Pinpoint the cell where the given text exists, returning its [X, Y] midpoint coordinate. 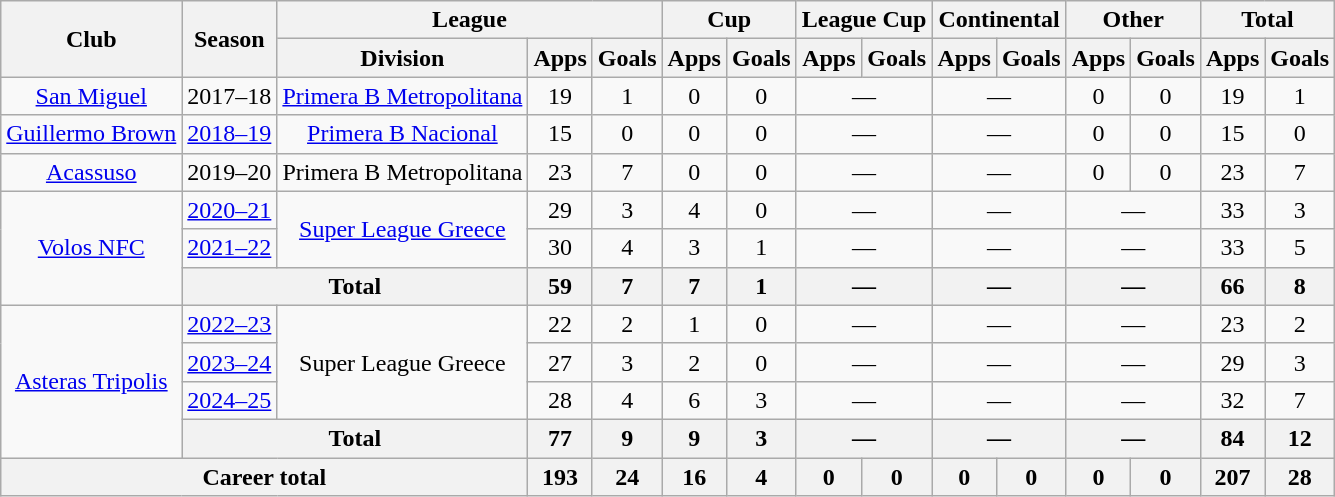
Division [402, 58]
League Cup [864, 20]
2018–19 [230, 134]
San Miguel [92, 96]
2022–23 [230, 324]
66 [1232, 286]
League [470, 20]
Primera B Nacional [402, 134]
2021–22 [230, 248]
27 [560, 362]
Volos NFC [92, 248]
84 [1232, 438]
Career total [264, 477]
2019–20 [230, 172]
59 [560, 286]
Season [230, 39]
193 [560, 477]
30 [560, 248]
Other [1133, 20]
Acassuso [92, 172]
8 [1300, 286]
6 [694, 400]
2023–24 [230, 362]
Cup [729, 20]
2020–21 [230, 210]
12 [1300, 438]
Continental [999, 20]
32 [1232, 400]
22 [560, 324]
5 [1300, 248]
2017–18 [230, 96]
207 [1232, 477]
Club [92, 39]
Asteras Tripolis [92, 381]
2024–25 [230, 400]
Guillermo Brown [92, 134]
77 [560, 438]
24 [627, 477]
16 [694, 477]
